Scan for the cell matching the given text and deliver its (X, Y) coordinate at center. 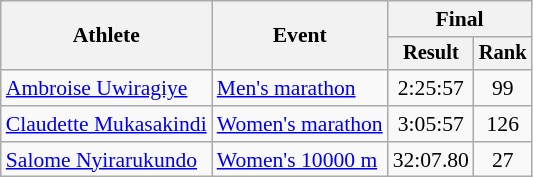
Event (300, 36)
Final (460, 19)
2:25:57 (431, 88)
Men's marathon (300, 88)
126 (503, 124)
Rank (503, 54)
99 (503, 88)
3:05:57 (431, 124)
Result (431, 54)
Claudette Mukasakindi (106, 124)
Women's marathon (300, 124)
Ambroise Uwiragiye (106, 88)
Athlete (106, 36)
